Return the (X, Y) coordinate for the center point of the cell that contains the specified text.  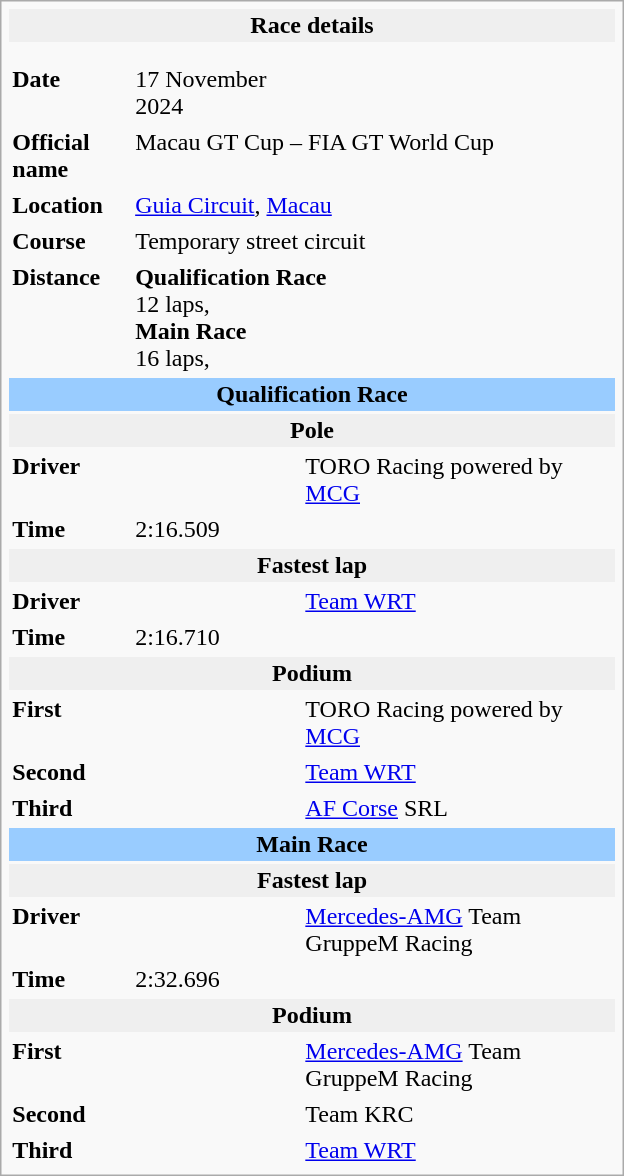
Date (69, 93)
Distance (69, 318)
2:16.710 (374, 638)
Team KRC (458, 1114)
Macau GT Cup – FIA GT World Cup (374, 156)
Pole (312, 430)
Location (69, 206)
Race details (312, 26)
Temporary street circuit (374, 242)
Course (69, 242)
Official name (69, 156)
17 November 2024 (216, 93)
Main Race (312, 844)
Qualification Race (312, 394)
Guia Circuit, Macau (374, 206)
AF Corse SRL (458, 808)
2:16.509 (374, 530)
Qualification Race12 laps, Main Race16 laps, (374, 318)
2:32.696 (374, 980)
